Pinpoint the cell where the given text exists, returning its [x, y] midpoint coordinate. 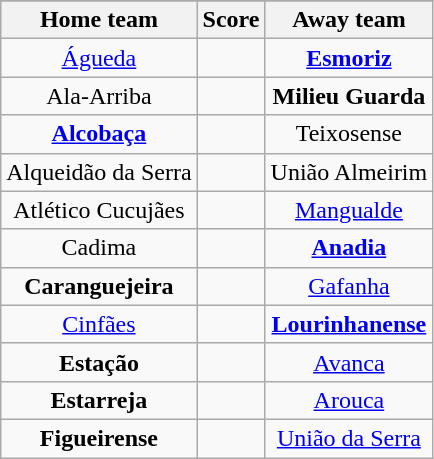
Avanca [349, 362]
Lourinhanense [349, 324]
Alcobaça [99, 134]
Gafanha [349, 286]
Esmoriz [349, 58]
Alqueidão da Serra [99, 172]
Anadia [349, 248]
Estação [99, 362]
Águeda [99, 58]
Cadima [99, 248]
Away team [349, 20]
Estarreja [99, 400]
Teixosense [349, 134]
Home team [99, 20]
Score [231, 20]
Atlético Cucujães [99, 210]
União Almeirim [349, 172]
Mangualde [349, 210]
Cinfães [99, 324]
Figueirense [99, 438]
Milieu Guarda [349, 96]
Caranguejeira [99, 286]
União da Serra [349, 438]
Ala-Arriba [99, 96]
Arouca [349, 400]
